Find where the given text appears and provide that cell's center as [X, Y] coordinate. 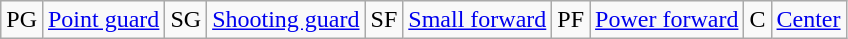
PG [22, 20]
Shooting guard [286, 20]
Power forward [667, 20]
Point guard [103, 20]
Center [808, 20]
PF [571, 20]
SF [384, 20]
C [758, 20]
SG [186, 20]
Small forward [478, 20]
